Return the [X, Y] coordinate for the center point of the cell that contains the specified text.  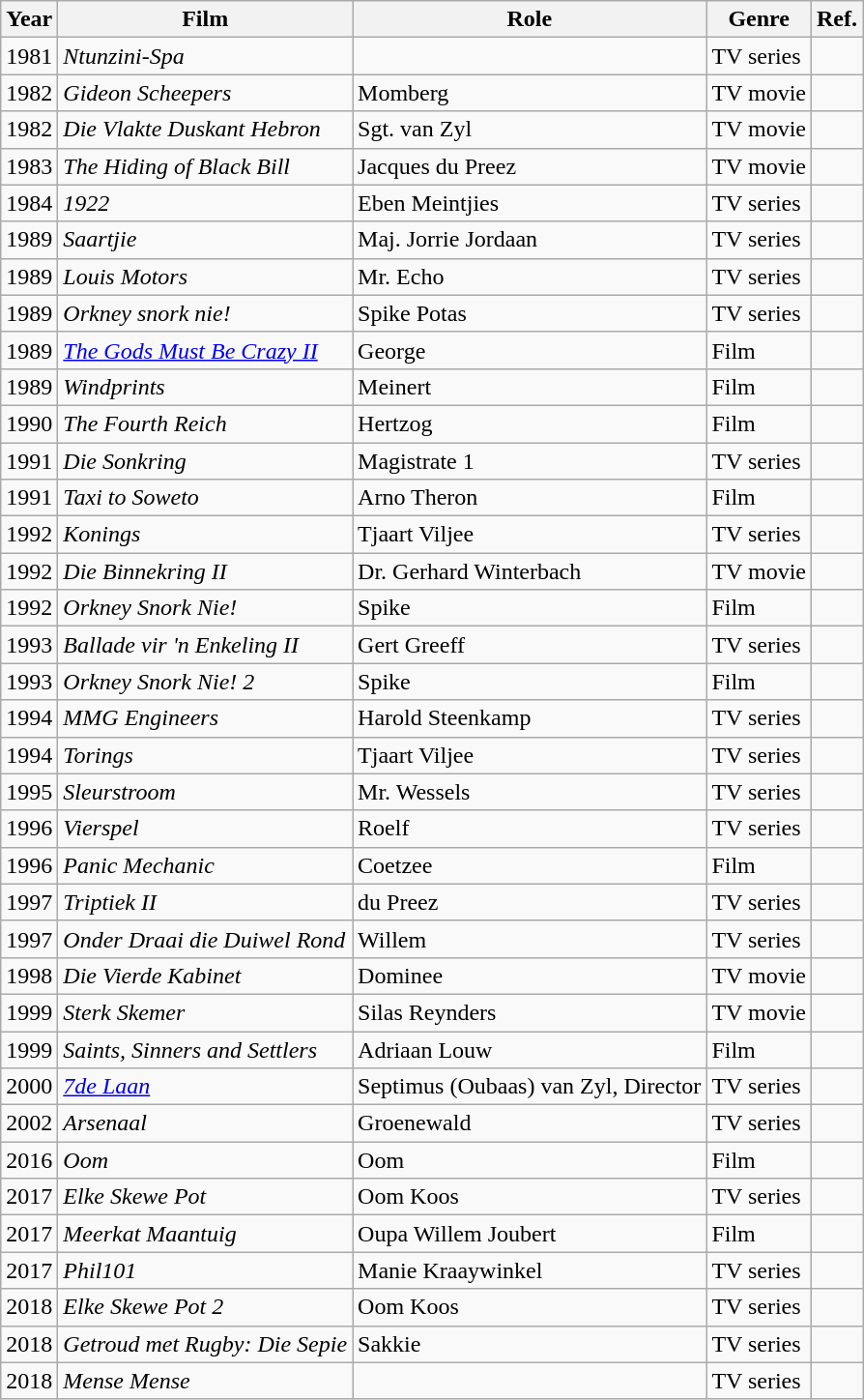
Dr. Gerhard Winterbach [530, 571]
Spike Potas [530, 313]
Panic Mechanic [205, 865]
Dominee [530, 976]
Onder Draai die Duiwel Rond [205, 939]
Hertzog [530, 423]
Sakkie [530, 1344]
Gideon Scheepers [205, 93]
1990 [29, 423]
Ballade vir 'n Enkeling II [205, 645]
Die Sonkring [205, 461]
du Preez [530, 902]
Ref. [837, 19]
Windprints [205, 387]
Die Vlakte Duskant Hebron [205, 130]
Die Vierde Kabinet [205, 976]
Roelf [530, 829]
Sleurstroom [205, 792]
Konings [205, 535]
Saints, Sinners and Settlers [205, 1049]
Saartjie [205, 240]
Adriaan Louw [530, 1049]
The Gods Must Be Crazy II [205, 350]
The Fourth Reich [205, 423]
MMG Engineers [205, 718]
Arno Theron [530, 498]
Year [29, 19]
Willem [530, 939]
Magistrate 1 [530, 461]
Torings [205, 755]
Jacques du Preez [530, 166]
2000 [29, 1087]
Role [530, 19]
Getroud met Rugby: Die Sepie [205, 1344]
7de Laan [205, 1087]
Elke Skewe Pot 2 [205, 1307]
Vierspel [205, 829]
Ntunzini-Spa [205, 56]
Sgt. van Zyl [530, 130]
Coetzee [530, 865]
Silas Reynders [530, 1012]
Maj. Jorrie Jordaan [530, 240]
Louis Motors [205, 277]
Arsenaal [205, 1123]
Momberg [530, 93]
Groenewald [530, 1123]
Mr. Echo [530, 277]
Gert Greeff [530, 645]
Triptiek II [205, 902]
1981 [29, 56]
Phil101 [205, 1270]
Mense Mense [205, 1381]
2016 [29, 1160]
The Hiding of Black Bill [205, 166]
Eben Meintjies [530, 203]
Harold Steenkamp [530, 718]
2002 [29, 1123]
Die Binnekring II [205, 571]
1995 [29, 792]
Orkney Snork Nie! 2 [205, 682]
Mr. Wessels [530, 792]
Elke Skewe Pot [205, 1197]
1998 [29, 976]
Septimus (Oubaas) van Zyl, Director [530, 1087]
Meinert [530, 387]
Orkney snork nie! [205, 313]
Sterk Skemer [205, 1012]
Orkney Snork Nie! [205, 608]
George [530, 350]
1983 [29, 166]
Meerkat Maantuig [205, 1234]
1984 [29, 203]
Taxi to Soweto [205, 498]
1922 [205, 203]
Oupa Willem Joubert [530, 1234]
Manie Kraaywinkel [530, 1270]
Genre [760, 19]
